Output the (x, y) coordinate of the center of the cell containing the given text.  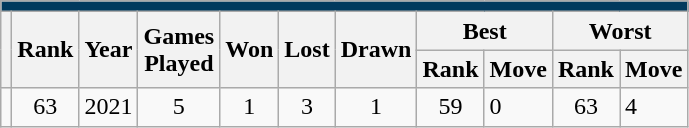
59 (450, 107)
5 (179, 107)
4 (654, 107)
Drawn (376, 50)
2021 (108, 107)
Won (250, 50)
GamesPlayed (179, 50)
Worst (620, 31)
Lost (307, 50)
Year (108, 50)
3 (307, 107)
Best (484, 31)
0 (518, 107)
